Extract the [X, Y] coordinate from the center of the cell holding the provided text.  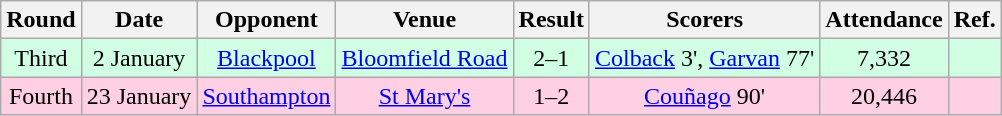
Attendance [884, 20]
Ref. [974, 20]
Fourth [41, 96]
2 January [139, 58]
1–2 [551, 96]
Result [551, 20]
23 January [139, 96]
Date [139, 20]
Third [41, 58]
Bloomfield Road [424, 58]
2–1 [551, 58]
Colback 3', Garvan 77' [704, 58]
Opponent [266, 20]
Southampton [266, 96]
Blackpool [266, 58]
Venue [424, 20]
Round [41, 20]
7,332 [884, 58]
St Mary's [424, 96]
Scorers [704, 20]
20,446 [884, 96]
Couñago 90' [704, 96]
